For the text-containing cell, return its midpoint in [x, y] coordinate format. 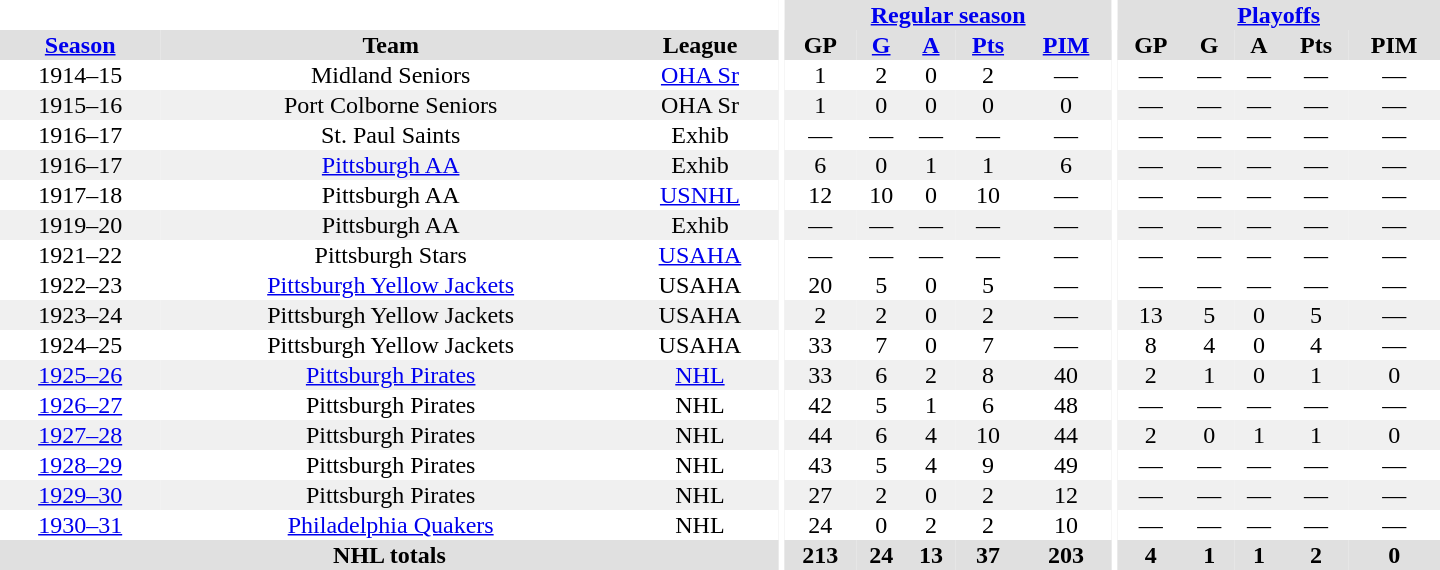
37 [988, 555]
27 [820, 495]
Season [80, 45]
40 [1066, 375]
Philadelphia Quakers [390, 525]
1922–23 [80, 285]
203 [1066, 555]
1923–24 [80, 315]
48 [1066, 405]
1924–25 [80, 345]
1914–15 [80, 75]
Playoffs [1278, 15]
1919–20 [80, 225]
Midland Seniors [390, 75]
1915–16 [80, 105]
49 [1066, 465]
Regular season [948, 15]
USNHL [700, 195]
213 [820, 555]
20 [820, 285]
League [700, 45]
9 [988, 465]
Pittsburgh Stars [390, 255]
1917–18 [80, 195]
NHL totals [390, 555]
1930–31 [80, 525]
Team [390, 45]
1921–22 [80, 255]
Port Colborne Seniors [390, 105]
1929–30 [80, 495]
1925–26 [80, 375]
1926–27 [80, 405]
42 [820, 405]
1927–28 [80, 435]
1928–29 [80, 465]
43 [820, 465]
St. Paul Saints [390, 135]
